Extract the [x, y] coordinate from the center of the cell holding the provided text.  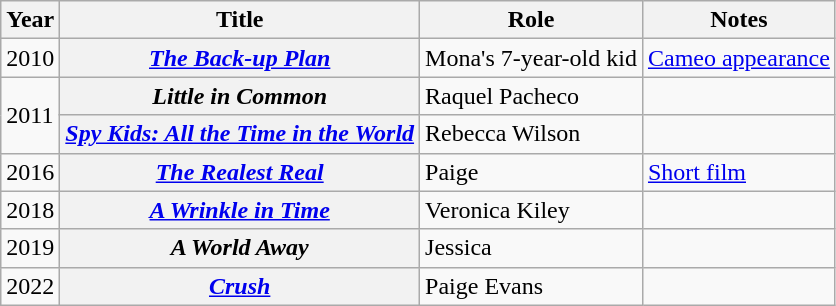
2011 [30, 115]
The Realest Real [240, 172]
Raquel Pacheco [532, 96]
Little in Common [240, 96]
Notes [738, 20]
2010 [30, 58]
2018 [30, 210]
Veronica Kiley [532, 210]
Crush [240, 286]
2019 [30, 248]
Cameo appearance [738, 58]
2022 [30, 286]
Mona's 7-year-old kid [532, 58]
Rebecca Wilson [532, 134]
Spy Kids: All the Time in the World [240, 134]
Role [532, 20]
A Wrinkle in Time [240, 210]
2016 [30, 172]
Paige [532, 172]
Short film [738, 172]
Paige Evans [532, 286]
Title [240, 20]
Year [30, 20]
The Back-up Plan [240, 58]
Jessica [532, 248]
A World Away [240, 248]
